For the text-containing cell, return its midpoint in [x, y] coordinate format. 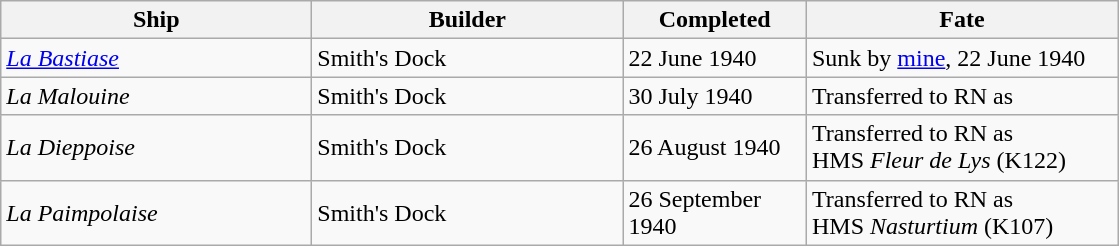
Transferred to RN as [962, 96]
La Dieppoise [156, 148]
La Bastiase [156, 58]
26 September 1940 [715, 212]
22 June 1940 [715, 58]
30 July 1940 [715, 96]
La Paimpolaise [156, 212]
Completed [715, 20]
Fate [962, 20]
Ship [156, 20]
26 August 1940 [715, 148]
La Malouine [156, 96]
Builder [468, 20]
Sunk by mine, 22 June 1940 [962, 58]
Transferred to RN as HMS Nasturtium (K107) [962, 212]
Transferred to RN as HMS Fleur de Lys (K122) [962, 148]
